Locate the cell with the specified text and output its [x, y] center coordinate. 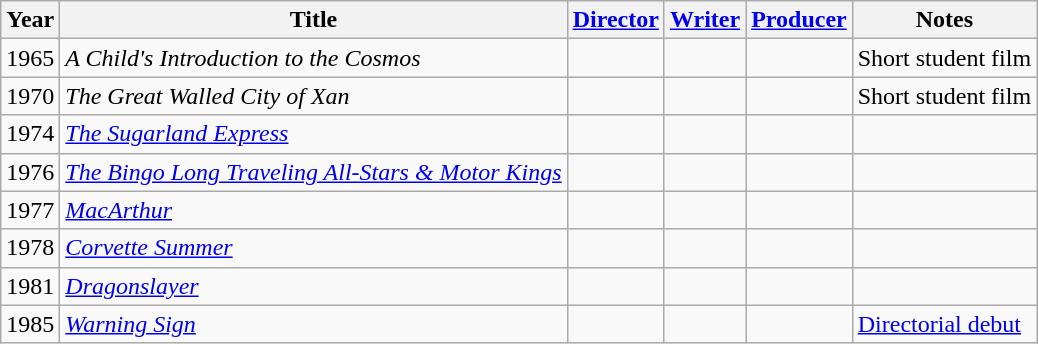
Corvette Summer [314, 248]
A Child's Introduction to the Cosmos [314, 58]
1965 [30, 58]
Warning Sign [314, 324]
1970 [30, 96]
Writer [704, 20]
The Bingo Long Traveling All-Stars & Motor Kings [314, 172]
1974 [30, 134]
Director [616, 20]
1978 [30, 248]
1976 [30, 172]
1977 [30, 210]
Title [314, 20]
Year [30, 20]
1981 [30, 286]
Dragonslayer [314, 286]
Notes [944, 20]
1985 [30, 324]
Producer [800, 20]
MacArthur [314, 210]
The Sugarland Express [314, 134]
Directorial debut [944, 324]
The Great Walled City of Xan [314, 96]
